Return the [x, y] coordinate for the center point of the cell that contains the specified text.  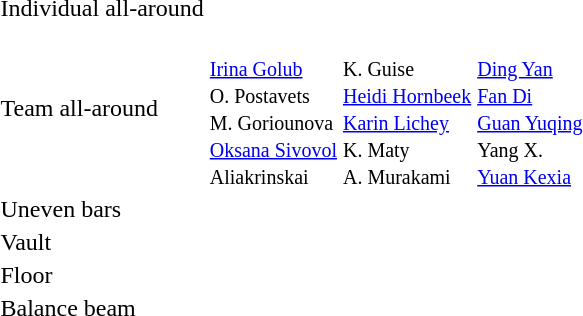
K. GuiseHeidi HornbeekKarin LicheyK. MatyA. Murakami [406, 108]
Irina GolubO. PostavetsM. GoriounovaOksana SivovolAliakrinskai [273, 108]
